Output the [x, y] coordinate of the center of the cell containing the given text.  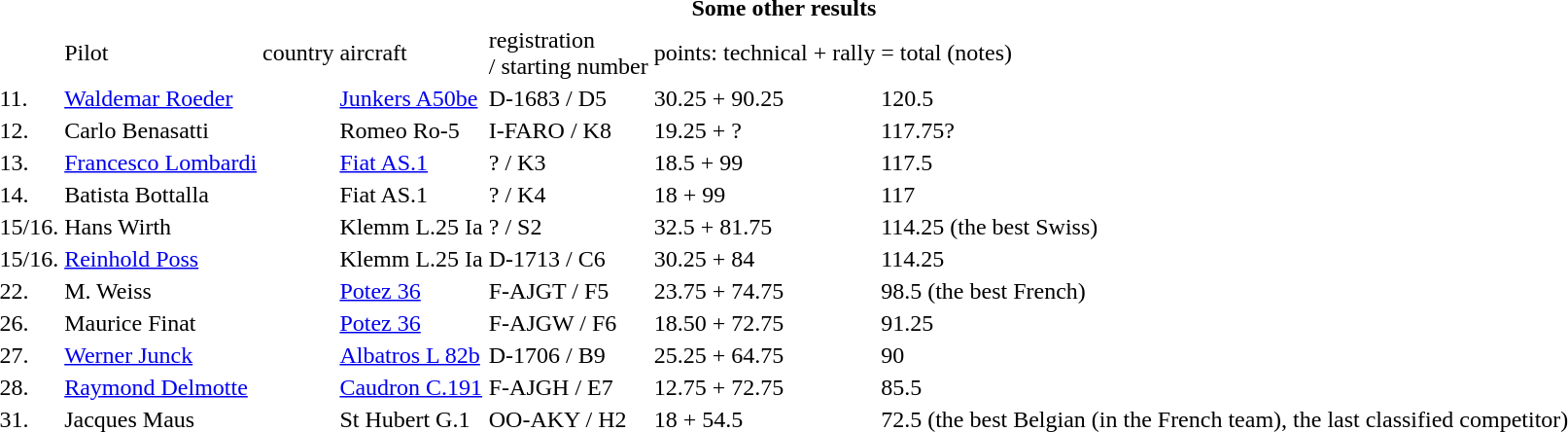
Waldemar Roeder [161, 98]
points: technical + rally [764, 53]
23.75 + 74.75 [764, 291]
Raymond Delmotte [161, 387]
18 + 99 [764, 195]
Romeo Ro-5 [411, 130]
D-1713 / C6 [568, 259]
F-AJGW / F6 [568, 323]
Batista Bottalla [161, 195]
Hans Wirth [161, 227]
32.5 + 81.75 [764, 227]
Pilot [161, 53]
Junkers A50be [411, 98]
registration / starting number [568, 53]
Albatros L 82b [411, 355]
? / S2 [568, 227]
Werner Junck [161, 355]
19.25 + ? [764, 130]
30.25 + 84 [764, 259]
M. Weiss [161, 291]
Reinhold Poss [161, 259]
D-1683 / D5 [568, 98]
30.25 + 90.25 [764, 98]
12.75 + 72.75 [764, 387]
25.25 + 64.75 [764, 355]
Caudron C.191 [411, 387]
aircraft [411, 53]
? / K4 [568, 195]
F-AJGH / E7 [568, 387]
Carlo Benasatti [161, 130]
Francesco Lombardi [161, 162]
F-AJGT / F5 [568, 291]
18.50 + 72.75 [764, 323]
country [298, 53]
18.5 + 99 [764, 162]
D-1706 / B9 [568, 355]
I-FARO / K8 [568, 130]
Maurice Finat [161, 323]
? / K3 [568, 162]
